Pinpoint the cell where the given text exists, returning its (x, y) midpoint coordinate. 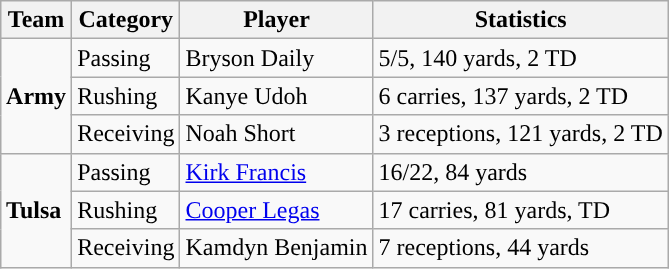
Statistics (520, 20)
Bryson Daily (276, 58)
3 receptions, 121 yards, 2 TD (520, 134)
17 carries, 81 yards, TD (520, 210)
Kanye Udoh (276, 96)
Army (36, 96)
7 receptions, 44 yards (520, 248)
Noah Short (276, 134)
Player (276, 20)
Category (126, 20)
Kirk Francis (276, 172)
Tulsa (36, 210)
Team (36, 20)
5/5, 140 yards, 2 TD (520, 58)
Kamdyn Benjamin (276, 248)
16/22, 84 yards (520, 172)
6 carries, 137 yards, 2 TD (520, 96)
Cooper Legas (276, 210)
